Output the (x, y) coordinate of the center of the cell containing the given text.  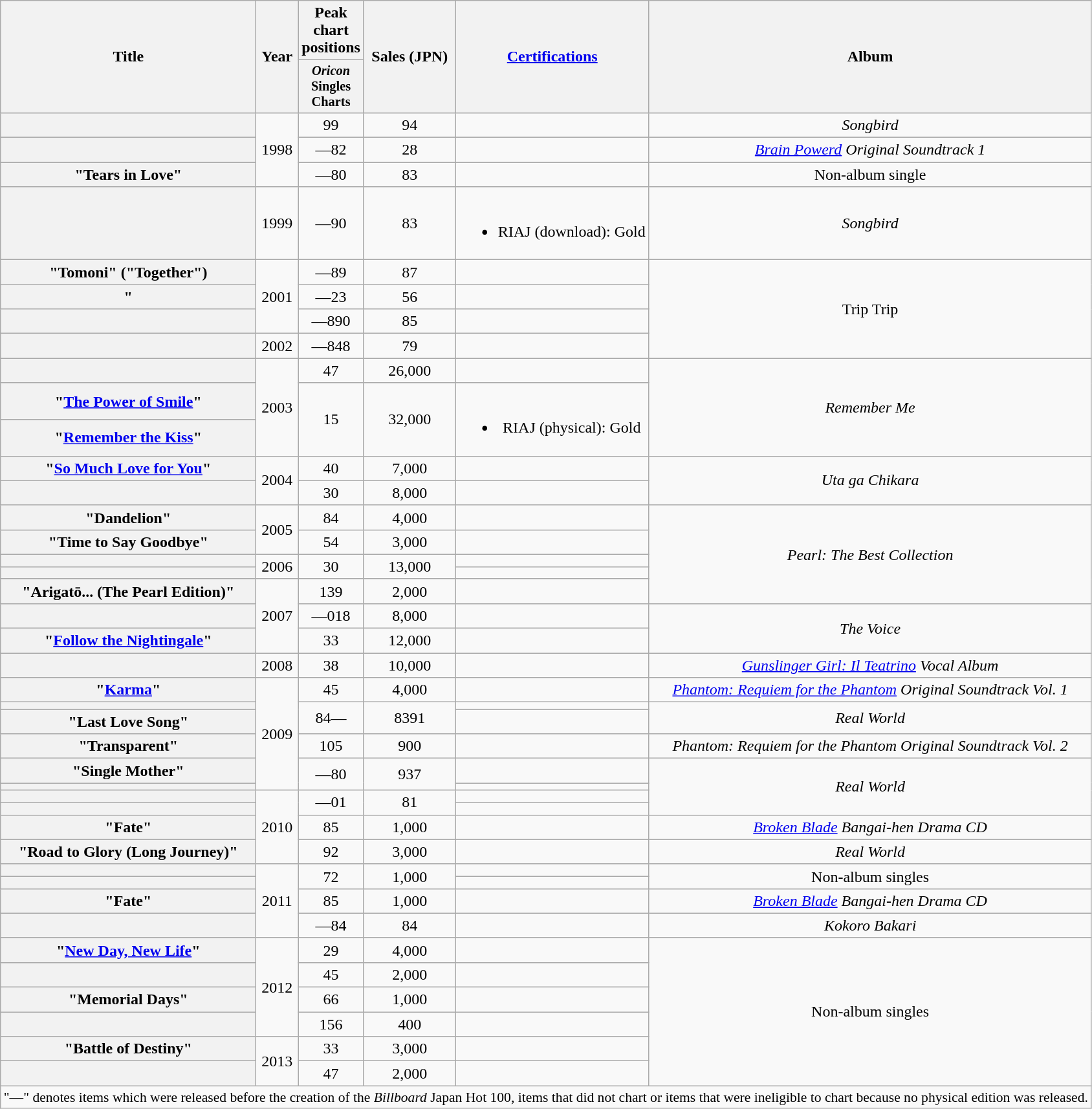
156 (331, 1024)
Trip Trip (870, 309)
Title (128, 57)
"Time to Say Goodbye" (128, 542)
—890 (331, 321)
"Memorial Days" (128, 1000)
54 (331, 542)
937 (409, 775)
10,000 (409, 665)
2004 (277, 480)
400 (409, 1024)
"Battle of Destiny" (128, 1049)
"So Much Love for You" (128, 468)
12,000 (409, 641)
"Tomoni" ("Together") (128, 272)
Oricon Singles Charts (331, 87)
—01 (331, 802)
79 (409, 346)
Album (870, 57)
2009 (277, 734)
28 (409, 150)
2006 (277, 566)
13,000 (409, 566)
56 (409, 297)
"Arigatō... (The Pearl Edition)" (128, 591)
Phantom: Requiem for the Phantom Original Soundtrack Vol. 2 (870, 746)
"Single Mother" (128, 771)
Non-album single (870, 175)
Peak chart positions (331, 30)
—84 (331, 925)
Phantom: Requiem for the Phantom Original Soundtrack Vol. 1 (870, 690)
RIAJ (download): Gold (552, 224)
—89 (331, 272)
RIAJ (physical): Gold (552, 419)
The Voice (870, 628)
"Road to Glory (Long Journey)" (128, 852)
—018 (331, 616)
94 (409, 125)
"Remember the Kiss" (128, 438)
92 (331, 852)
72 (331, 876)
"Karma" (128, 690)
2005 (277, 530)
7,000 (409, 468)
15 (331, 419)
Sales (JPN) (409, 57)
38 (331, 665)
32,000 (409, 419)
—90 (331, 224)
"Tears in Love" (128, 175)
2010 (277, 827)
Pearl: The Best Collection (870, 554)
900 (409, 746)
"New Day, New Life" (128, 950)
"Last Love Song" (128, 722)
Year (277, 57)
40 (331, 468)
—23 (331, 297)
2003 (277, 407)
Brain Powerd Original Soundtrack 1 (870, 150)
"The Power of Smile" (128, 401)
"Follow the Nightingale" (128, 641)
2012 (277, 987)
105 (331, 746)
Certifications (552, 57)
2011 (277, 901)
8391 (409, 718)
2002 (277, 346)
Gunslinger Girl: Il Teatrino Vocal Album (870, 665)
26,000 (409, 371)
"Dandelion" (128, 517)
Kokoro Bakari (870, 925)
139 (331, 591)
Remember Me (870, 407)
66 (331, 1000)
1998 (277, 149)
87 (409, 272)
81 (409, 802)
99 (331, 125)
"Transparent" (128, 746)
1999 (277, 224)
2008 (277, 665)
" (128, 297)
84— (331, 718)
Uta ga Chikara (870, 480)
—848 (331, 346)
—82 (331, 150)
2013 (277, 1061)
29 (331, 950)
2007 (277, 616)
2001 (277, 297)
